Pinpoint the cell where the given text exists, returning its (X, Y) midpoint coordinate. 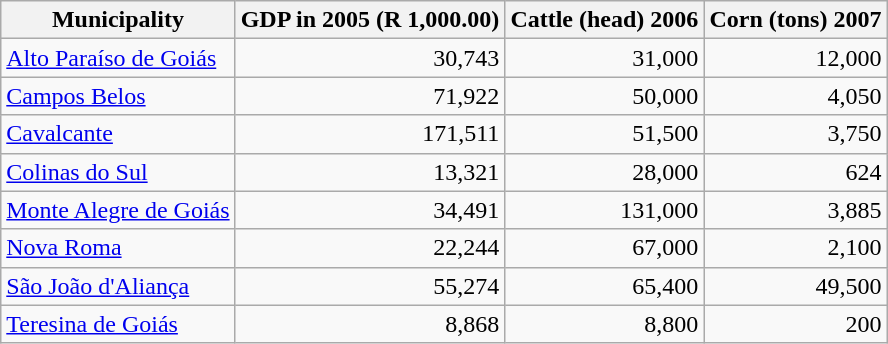
Colinas do Sul (118, 172)
Municipality (118, 20)
624 (796, 172)
GDP in 2005 (R 1,000.00) (370, 20)
55,274 (370, 286)
Alto Paraíso de Goiás (118, 58)
51,500 (604, 134)
200 (796, 324)
67,000 (604, 248)
Teresina de Goiás (118, 324)
65,400 (604, 286)
50,000 (604, 96)
Monte Alegre de Goiás (118, 210)
3,750 (796, 134)
3,885 (796, 210)
34,491 (370, 210)
Cavalcante (118, 134)
71,922 (370, 96)
4,050 (796, 96)
Corn (tons) 2007 (796, 20)
131,000 (604, 210)
Campos Belos (118, 96)
171,511 (370, 134)
São João d'Aliança (118, 286)
Nova Roma (118, 248)
22,244 (370, 248)
Cattle (head) 2006 (604, 20)
49,500 (796, 286)
28,000 (604, 172)
13,321 (370, 172)
8,800 (604, 324)
12,000 (796, 58)
31,000 (604, 58)
2,100 (796, 248)
30,743 (370, 58)
8,868 (370, 324)
